Capture the cell that displays the provided text and extract its [X, Y] central coordinate. 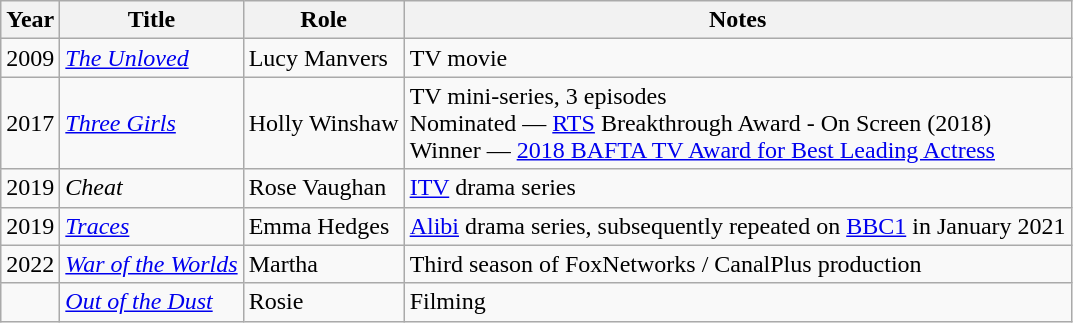
Traces [152, 226]
Role [324, 20]
Three Girls [152, 123]
2009 [30, 58]
Rosie [324, 302]
2017 [30, 123]
Alibi drama series, subsequently repeated on BBC1 in January 2021 [738, 226]
War of the Worlds [152, 264]
ITV drama series [738, 188]
Out of the Dust [152, 302]
TV movie [738, 58]
Third season of FoxNetworks / CanalPlus production [738, 264]
Cheat [152, 188]
The Unloved [152, 58]
2022 [30, 264]
TV mini-series, 3 episodesNominated — RTS Breakthrough Award - On Screen (2018) Winner — 2018 BAFTA TV Award for Best Leading Actress [738, 123]
Year [30, 20]
Rose Vaughan [324, 188]
Notes [738, 20]
Title [152, 20]
Lucy Manvers [324, 58]
Filming [738, 302]
Martha [324, 264]
Emma Hedges [324, 226]
Holly Winshaw [324, 123]
